Extract the (x, y) coordinate from the center of the cell holding the provided text.  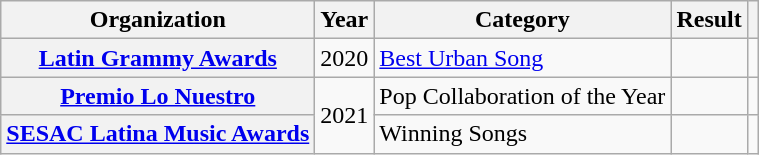
Winning Songs (522, 134)
Category (522, 20)
Latin Grammy Awards (158, 58)
2020 (344, 58)
Organization (158, 20)
SESAC Latina Music Awards (158, 134)
Premio Lo Nuestro (158, 96)
Best Urban Song (522, 58)
Pop Collaboration of the Year (522, 96)
Result (709, 20)
2021 (344, 115)
Year (344, 20)
